Search for the cell housing the specified text and yield its [x, y] center coordinate. 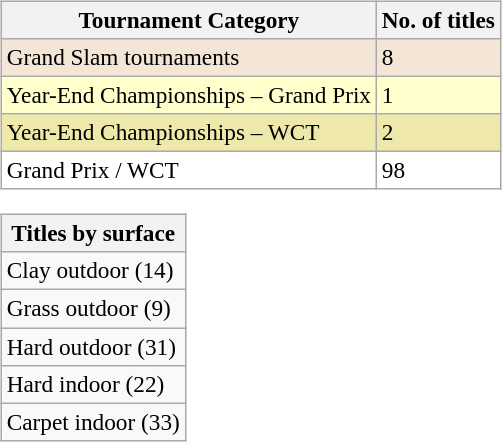
Year-End Championships – Grand Prix [188, 95]
Titles by surface [93, 233]
Year-End Championships – WCT [188, 133]
Grand Slam tournaments [188, 57]
Hard indoor (22) [93, 384]
8 [438, 57]
Carpet indoor (33) [93, 422]
Grass outdoor (9) [93, 309]
Grand Prix / WCT [188, 171]
Hard outdoor (31) [93, 347]
2 [438, 133]
Clay outdoor (14) [93, 271]
No. of titles [438, 20]
1 [438, 95]
Tournament Category [188, 20]
98 [438, 171]
